Pinpoint the cell where the given text exists, returning its (x, y) midpoint coordinate. 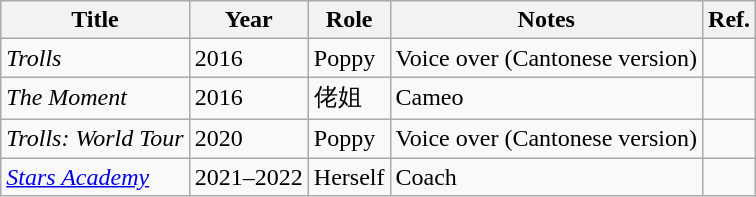
Notes (546, 20)
The Moment (95, 98)
2020 (248, 138)
Title (95, 20)
Ref. (730, 20)
Role (349, 20)
佬姐 (349, 98)
Coach (546, 177)
2021–2022 (248, 177)
Herself (349, 177)
Cameo (546, 98)
Stars Academy (95, 177)
Trolls: World Tour (95, 138)
Trolls (95, 58)
Year (248, 20)
